Extract the (X, Y) coordinate from the center of the cell holding the provided text.  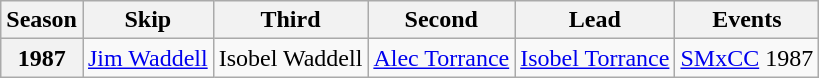
Events (747, 20)
Third (290, 20)
Lead (595, 20)
Alec Torrance (442, 58)
Second (442, 20)
Jim Waddell (148, 58)
Skip (148, 20)
1987 (42, 58)
Isobel Torrance (595, 58)
Season (42, 20)
SMxCC 1987 (747, 58)
Isobel Waddell (290, 58)
